Locate the cell with the specified text and output its [X, Y] center coordinate. 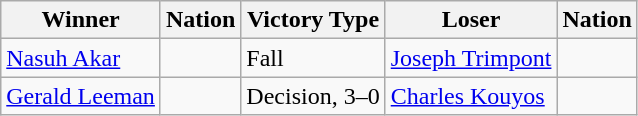
Charles Kouyos [471, 96]
Decision, 3–0 [313, 96]
Fall [313, 58]
Victory Type [313, 20]
Winner [81, 20]
Nasuh Akar [81, 58]
Gerald Leeman [81, 96]
Loser [471, 20]
Joseph Trimpont [471, 58]
